Capture the cell that displays the provided text and extract its (X, Y) central coordinate. 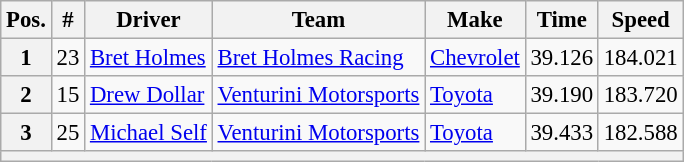
184.021 (640, 58)
Drew Dollar (149, 95)
183.720 (640, 95)
39.126 (562, 58)
39.433 (562, 133)
Driver (149, 20)
Bret Holmes Racing (318, 58)
Bret Holmes (149, 58)
3 (26, 133)
39.190 (562, 95)
23 (68, 58)
25 (68, 133)
Chevrolet (475, 58)
1 (26, 58)
182.588 (640, 133)
Pos. (26, 20)
Team (318, 20)
Make (475, 20)
2 (26, 95)
Michael Self (149, 133)
15 (68, 95)
Speed (640, 20)
Time (562, 20)
# (68, 20)
